Provide the [X, Y] coordinate of the cell's center where the given text is located.  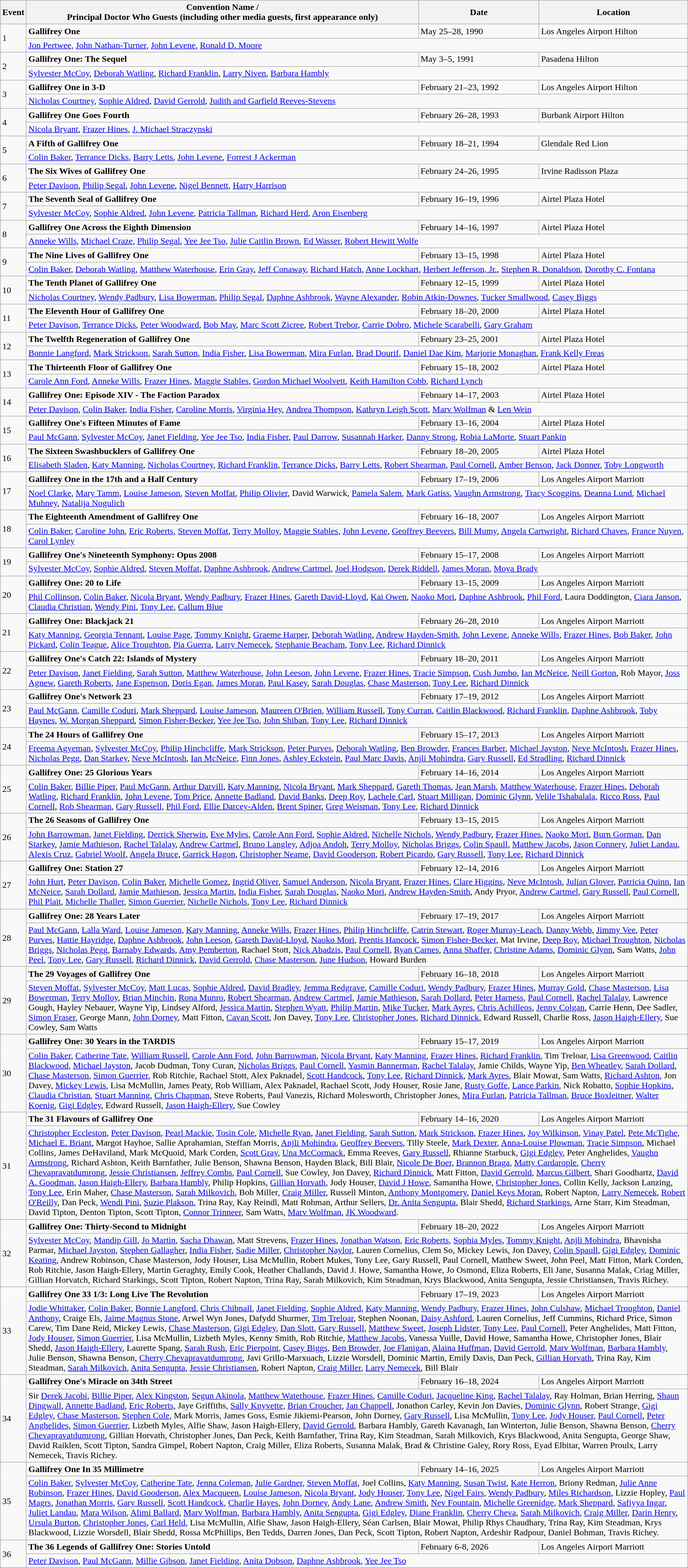
A Fifth of Gallifrey One [223, 143]
February 15–18, 2002 [479, 367]
February 12–14, 2016 [479, 868]
Sylvester McCoy, Sophie Aldred, John Levene, Patricia Tallman, Richard Herd, Aron Eisenberg [357, 213]
February 14–16, 2014 [479, 772]
February 16–18, 2018 [479, 974]
February 17–19, 2012 [479, 697]
February 24–26, 1995 [479, 171]
February 26–28, 2010 [479, 621]
The Tenth Planet of Gallifrey One [223, 283]
The 31 Flavours of Gallifrey One [223, 1119]
Peter Davison, Philip Segal, John Levene, Nigel Bennett, Harry Harrison [357, 185]
Paul McGann, Sylvester McCoy, Janet Fielding, Yee Jee Tso, India Fisher, Paul Darrow, Susannah Harker, Danny Strong, Robia LaMorte, Stuart Pankin [357, 437]
Gallifrey One's Catch 22: Islands of Mystery [223, 658]
Gallifrey One: 28 Years Later [223, 916]
February 18–21, 1994 [479, 143]
February 17–19, 2017 [479, 916]
6 [13, 178]
February 14–17, 2003 [479, 395]
Peter Davison, Colin Baker, India Fisher, Caroline Morris, Virginia Hey, Andrea Thompson, Kathryn Leigh Scott, Marv Wolfman & Len Wein [357, 409]
May 3–5, 1991 [479, 59]
3 [13, 94]
Date [479, 12]
Gallifrey One's Fifteen Minutes of Fame [223, 423]
35 [13, 1501]
Nicola Bryant, Frazer Hines, J. Michael Straczynski [357, 129]
Gallifrey One: Episode XIV - The Faction Paradox [223, 395]
The 29 Voyages of Gallifrey One [223, 974]
February 18–20, 2000 [479, 311]
7 [13, 206]
Gallifrey One in the 17th and a Half Century [223, 479]
The Sixteen Swashbucklers of Gallifrey One [223, 451]
February 15–17, 2008 [479, 555]
February 23–25, 2001 [479, 339]
The Eleventh Hour of Gallifrey One [223, 311]
2 [13, 66]
20 [13, 595]
28 [13, 937]
27 [13, 885]
February 15–17, 2013 [479, 735]
Peter Davison, Paul McGann, Millie Gibson, Janet Fielding, Anita Dobson, Daphne Ashbrook, Yee Jee Tso [357, 1561]
Gallifrey One: Thirty-Second to Midnight [223, 1226]
Sylvester McCoy, Sophie Aldred, Steven Moffat, Daphne Ashbrook, Andrew Cartmel, Joel Hodgson, Derek Riddell, James Moran, Moya Brady [357, 569]
Gallifrey One [223, 31]
February 6-8, 2026 [479, 1547]
Gallifrey One Goes Fourth [223, 115]
February 21–23, 1992 [479, 87]
8 [13, 234]
Event [13, 12]
11 [13, 318]
Sylvester McCoy, Deborah Watling, Richard Franklin, Larry Niven, Barbara Hambly [357, 73]
Gallifrey One 33 1/3: Long Live The Revolution [223, 1294]
Nicholas Courtney, Wendy Padbury, Lisa Bowerman, Philip Segal, Daphne Ashbrook, Wayne Alexander, Robin Atkin-Downes, Tucker Smallwood, Casey Biggs [357, 297]
Gallifrey One: 25 Glorious Years [223, 772]
Gallifrey One: 20 to Life [223, 583]
Pasadena Hilton [614, 59]
13 [13, 374]
Gallifrey One's Miracle on 34th Street [223, 1382]
12 [13, 346]
23 [13, 709]
10 [13, 290]
Gallifrey One in 3-D [223, 87]
February 17–19, 2023 [479, 1294]
February 12–15, 1999 [479, 283]
21 [13, 632]
The 24 Hours of Gallifrey One [223, 735]
32 [13, 1253]
15 [13, 430]
February 13–15, 2015 [479, 820]
19 [13, 562]
14 [13, 402]
February 16–18, 2007 [479, 517]
February 14–16, 1997 [479, 227]
17 [13, 491]
February 13–16, 2004 [479, 423]
February 18–20, 2022 [479, 1226]
Gallifrey One: Station 27 [223, 868]
31 [13, 1166]
The Nine Lives of Gallifrey One [223, 255]
February 13–15, 2009 [479, 583]
Gallifrey One: The Sequel [223, 59]
The Six Wives of Gallifrey One [223, 171]
Irvine Radisson Plaza [614, 171]
36 [13, 1554]
24 [13, 746]
February 15–17, 2019 [479, 1041]
26 [13, 837]
Peter Davison, Terrance Dicks, Peter Woodward, Bob May, Marc Scott Zicree, Robert Trebor, Carrie Dobro, Michele Scarabelli, Gary Graham [357, 325]
Gallifrey One In 35 Millimetre [223, 1469]
4 [13, 122]
16 [13, 458]
Gallifrey One Across the Eighth Dimension [223, 227]
Glendale Red Lion [614, 143]
1 [13, 38]
February 18–20, 2005 [479, 451]
34 [13, 1418]
February 18–20, 2011 [479, 658]
Location [614, 12]
Jon Pertwee, John Nathan-Turner, John Levene, Ronald D. Moore [357, 45]
30 [13, 1073]
Burbank Airport Hilton [614, 115]
February 14–16, 2025 [479, 1469]
Anneke Wills, Michael Craze, Philip Segal, Yee Jee Tso, Julie Caitlin Brown, Ed Wasser, Robert Hewitt Wolfe [357, 241]
Gallifrey One: Blackjack 21 [223, 621]
February 16–18, 2024 [479, 1382]
The Eighteenth Amendment of Gallifrey One [223, 517]
The 26 Seasons of Gallifrey One [223, 820]
Convention Name / Principal Doctor Who Guests (including other media guests, first appearance only) [223, 12]
29 [13, 1000]
Gallifrey One: 30 Years in the TARDIS [223, 1041]
February 26–28, 1993 [479, 115]
Carole Ann Ford, Anneke Wills, Frazer Hines, Maggie Stables, Gordon Michael Woolvett, Keith Hamilton Cobb, Richard Lynch [357, 381]
The 36 Legends of Gallifrey One: Stories Untold [223, 1547]
February 13–15, 1998 [479, 255]
The Thirteenth Floor of Gallifrey One [223, 367]
9 [13, 262]
Gallifrey One's Nineteenth Symphony: Opus 2008 [223, 555]
February 14–16, 2020 [479, 1119]
33 [13, 1331]
The Seventh Seal of Gallifrey One [223, 199]
Gallifrey One's Network 23 [223, 697]
Nicholas Courtney, Sophie Aldred, David Gerrold, Judith and Garfield Reeves-Stevens [357, 101]
18 [13, 529]
Colin Baker, Terrance Dicks, Barry Letts, John Levene, Forrest J Ackerman [357, 157]
25 [13, 789]
22 [13, 671]
May 25–28, 1990 [479, 31]
February 16–19, 1996 [479, 199]
5 [13, 150]
The Twelfth Regeneration of Gallifrey One [223, 339]
February 17–19, 2006 [479, 479]
